Find where the given text appears and provide that cell's center as [x, y] coordinate. 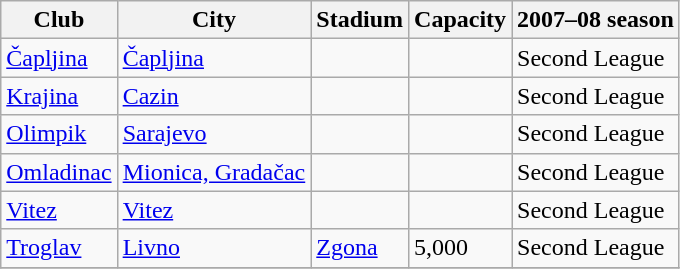
Zgona [360, 248]
Club [59, 20]
Sarajevo [214, 134]
5,000 [460, 248]
Livno [214, 248]
2007–08 season [596, 20]
Capacity [460, 20]
Olimpik [59, 134]
Krajina [59, 96]
Stadium [360, 20]
Troglav [59, 248]
Cazin [214, 96]
City [214, 20]
Mionica, Gradačac [214, 172]
Omladinac [59, 172]
